Output the [X, Y] coordinate of the center of the cell containing the given text.  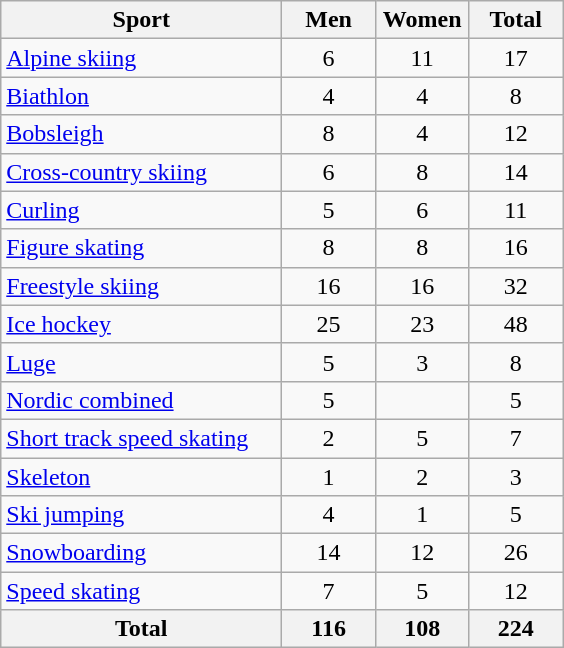
26 [516, 553]
116 [329, 629]
Snowboarding [142, 553]
Curling [142, 210]
Figure skating [142, 248]
Speed skating [142, 591]
Women [422, 20]
Nordic combined [142, 400]
48 [516, 324]
Luge [142, 362]
Men [329, 20]
17 [516, 58]
Cross-country skiing [142, 172]
Ski jumping [142, 515]
Skeleton [142, 477]
25 [329, 324]
Freestyle skiing [142, 286]
224 [516, 629]
Short track speed skating [142, 438]
23 [422, 324]
Biathlon [142, 96]
32 [516, 286]
Sport [142, 20]
Ice hockey [142, 324]
Alpine skiing [142, 58]
Bobsleigh [142, 134]
108 [422, 629]
